From the cell containing the given text, extract its center point as (x, y) coordinate. 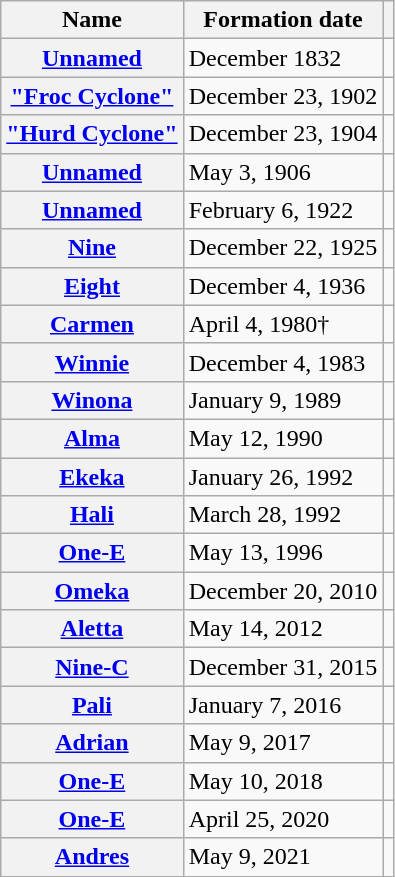
December 4, 1983 (283, 362)
Ekeka (92, 477)
Winnie (92, 362)
May 12, 1990 (283, 438)
May 13, 1996 (283, 553)
Aletta (92, 629)
December 23, 1902 (283, 96)
December 22, 1925 (283, 248)
April 25, 2020 (283, 819)
January 7, 2016 (283, 705)
December 23, 1904 (283, 134)
February 6, 1922 (283, 210)
May 10, 2018 (283, 781)
Hali (92, 515)
December 1832 (283, 58)
Omeka (92, 591)
Alma (92, 438)
Adrian (92, 743)
December 31, 2015 (283, 667)
January 26, 1992 (283, 477)
"Hurd Cyclone" (92, 134)
Nine-C (92, 667)
May 9, 2017 (283, 743)
Pali (92, 705)
April 4, 1980† (283, 324)
December 20, 2010 (283, 591)
Formation date (283, 20)
March 28, 1992 (283, 515)
Eight (92, 286)
January 9, 1989 (283, 400)
Andres (92, 857)
May 9, 2021 (283, 857)
May 3, 1906 (283, 172)
"Froc Cyclone" (92, 96)
Name (92, 20)
Carmen (92, 324)
Nine (92, 248)
December 4, 1936 (283, 286)
May 14, 2012 (283, 629)
Winona (92, 400)
